From the cell containing the given text, extract its center point as (X, Y) coordinate. 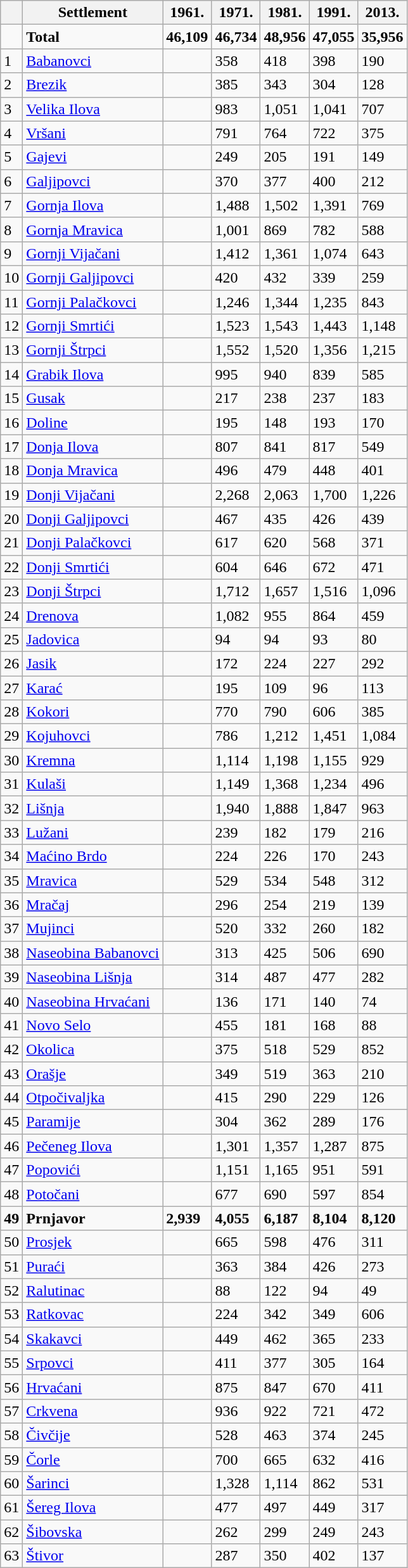
168 (333, 1025)
Donja Mravica (92, 471)
817 (333, 447)
869 (285, 229)
312 (383, 881)
1,148 (383, 326)
1,151 (236, 1170)
3 (11, 109)
Prnjavor (92, 1218)
Šereg Ilova (92, 1508)
471 (383, 567)
37 (11, 929)
646 (285, 567)
Donji Štrpci (92, 591)
1,344 (285, 302)
219 (333, 905)
922 (285, 1411)
217 (236, 398)
339 (333, 277)
374 (333, 1435)
314 (236, 977)
497 (285, 1508)
370 (236, 181)
Ralutinac (92, 1291)
585 (383, 374)
Gornji Smrtići (92, 326)
Gornji Galjipovci (92, 277)
459 (383, 615)
239 (236, 832)
Velika Ilova (92, 109)
1,516 (333, 591)
Donji Palačkovci (92, 543)
782 (333, 229)
1,287 (333, 1146)
416 (383, 1459)
8,104 (333, 1218)
995 (236, 374)
58 (11, 1435)
176 (383, 1122)
400 (333, 181)
620 (285, 543)
721 (333, 1411)
455 (236, 1025)
Donji Galjipovci (92, 519)
Ratkovac (92, 1315)
358 (236, 61)
317 (383, 1508)
843 (383, 302)
61 (11, 1508)
401 (383, 471)
44 (11, 1098)
299 (285, 1532)
643 (383, 253)
531 (383, 1484)
22 (11, 567)
Popovići (92, 1170)
48,956 (285, 37)
47 (11, 1170)
19 (11, 495)
476 (333, 1242)
332 (285, 929)
32 (11, 808)
282 (383, 977)
260 (333, 929)
179 (333, 832)
Srpovci (92, 1363)
1,847 (333, 808)
46 (11, 1146)
467 (236, 519)
5 (11, 157)
588 (383, 229)
415 (236, 1098)
262 (236, 1532)
35,956 (383, 37)
591 (383, 1170)
Mravica (92, 881)
1,543 (285, 326)
548 (333, 881)
432 (285, 277)
46,109 (188, 37)
Puraći (92, 1266)
136 (236, 1001)
289 (333, 1122)
Naseobina Babanovci (92, 953)
384 (285, 1266)
Jadovica (92, 639)
109 (285, 687)
254 (285, 905)
Gajevi (92, 157)
34 (11, 857)
15 (11, 398)
53 (11, 1315)
791 (236, 133)
597 (333, 1194)
1,215 (383, 350)
24 (11, 615)
2 (11, 85)
936 (236, 1411)
14 (11, 374)
Kremna (92, 760)
1,488 (236, 205)
549 (383, 447)
273 (383, 1266)
1,198 (285, 760)
Donja Ilova (92, 447)
1,412 (236, 253)
Kulaši (92, 784)
74 (383, 1001)
420 (236, 277)
Doline (92, 423)
520 (236, 929)
7 (11, 205)
1,328 (236, 1484)
287 (236, 1556)
700 (236, 1459)
38 (11, 953)
Kokori (92, 712)
Babanovci (92, 61)
940 (285, 374)
126 (383, 1098)
Gornja Mravica (92, 229)
148 (285, 423)
448 (333, 471)
951 (333, 1170)
Čorle (92, 1459)
632 (333, 1459)
462 (285, 1339)
191 (333, 157)
Kojuhovci (92, 736)
60 (11, 1484)
Donji Smrtići (92, 567)
Maćino Brdo (92, 857)
290 (285, 1098)
1,888 (285, 808)
1,001 (236, 229)
9 (11, 253)
1961. (188, 13)
Paramije (92, 1122)
677 (236, 1194)
Total (92, 37)
52 (11, 1291)
435 (285, 519)
140 (333, 1001)
45 (11, 1122)
171 (285, 1001)
48 (11, 1194)
93 (333, 639)
Orašje (92, 1074)
Hrvaćani (92, 1387)
245 (383, 1435)
1,149 (236, 784)
2,939 (188, 1218)
1,552 (236, 350)
Šibovska (92, 1532)
181 (285, 1025)
237 (333, 398)
568 (333, 543)
63 (11, 1556)
25 (11, 639)
128 (383, 85)
183 (383, 398)
Donji Vijačani (92, 495)
852 (383, 1049)
6 (11, 181)
Naseobina Hrvaćani (92, 1001)
1,368 (285, 784)
Settlement (92, 13)
862 (333, 1484)
2,268 (236, 495)
11 (11, 302)
472 (383, 1411)
Štivor (92, 1556)
929 (383, 760)
1,235 (333, 302)
20 (11, 519)
205 (285, 157)
Prosjek (92, 1242)
233 (383, 1339)
193 (333, 423)
1,940 (236, 808)
Pečeneg Ilova (92, 1146)
36 (11, 905)
672 (333, 567)
13 (11, 350)
59 (11, 1459)
1,082 (236, 615)
770 (236, 712)
Gornji Palačkovci (92, 302)
55 (11, 1363)
1,051 (285, 109)
216 (383, 832)
26 (11, 663)
35 (11, 881)
Skakavci (92, 1339)
40 (11, 1001)
80 (383, 639)
1,074 (333, 253)
Gornji Štrpci (92, 350)
56 (11, 1387)
54 (11, 1339)
764 (285, 133)
343 (285, 85)
854 (383, 1194)
1,096 (383, 591)
51 (11, 1266)
1,084 (383, 736)
139 (383, 905)
8 (11, 229)
Vršani (92, 133)
137 (383, 1556)
Lužani (92, 832)
528 (236, 1435)
42 (11, 1049)
418 (285, 61)
983 (236, 109)
1,657 (285, 591)
311 (383, 1242)
18 (11, 471)
31 (11, 784)
43 (11, 1074)
487 (285, 977)
1,226 (383, 495)
62 (11, 1532)
722 (333, 133)
1,356 (333, 350)
1971. (236, 13)
21 (11, 543)
226 (285, 857)
Gusak (92, 398)
Mujinci (92, 929)
425 (285, 953)
841 (285, 447)
57 (11, 1411)
Mračaj (92, 905)
1,391 (333, 205)
227 (333, 663)
1,301 (236, 1146)
29 (11, 736)
350 (285, 1556)
1,451 (333, 736)
847 (285, 1387)
27 (11, 687)
Gornji Vijačani (92, 253)
149 (383, 157)
1,155 (333, 760)
1,234 (333, 784)
30 (11, 760)
342 (285, 1315)
296 (236, 905)
398 (333, 61)
1,041 (333, 109)
292 (383, 663)
164 (383, 1363)
Novo Selo (92, 1025)
210 (383, 1074)
463 (285, 1435)
41 (11, 1025)
47,055 (333, 37)
786 (236, 736)
50 (11, 1242)
1,361 (285, 253)
Galjipovci (92, 181)
Grabik Ilova (92, 374)
2013. (383, 13)
Šarinci (92, 1484)
1,523 (236, 326)
1,700 (333, 495)
1,502 (285, 205)
Otpočivaljka (92, 1098)
598 (285, 1242)
4 (11, 133)
229 (333, 1098)
707 (383, 109)
439 (383, 519)
Drenova (92, 615)
955 (285, 615)
212 (383, 181)
4,055 (236, 1218)
1991. (333, 13)
Potočani (92, 1194)
Jasik (92, 663)
1,357 (285, 1146)
Gornja Ilova (92, 205)
479 (285, 471)
305 (333, 1363)
617 (236, 543)
313 (236, 953)
Crkvena (92, 1411)
17 (11, 447)
1,165 (285, 1170)
6,187 (285, 1218)
1,212 (285, 736)
Naseobina Lišnja (92, 977)
362 (285, 1122)
371 (383, 543)
10 (11, 277)
604 (236, 567)
172 (236, 663)
963 (383, 808)
259 (383, 277)
23 (11, 591)
1,520 (285, 350)
807 (236, 447)
670 (333, 1387)
839 (333, 374)
190 (383, 61)
518 (285, 1049)
238 (285, 398)
365 (333, 1339)
39 (11, 977)
16 (11, 423)
96 (333, 687)
113 (383, 687)
46,734 (236, 37)
790 (285, 712)
1 (11, 61)
864 (333, 615)
Čivčije (92, 1435)
2,063 (285, 495)
122 (285, 1291)
1,712 (236, 591)
519 (285, 1074)
Brezik (92, 85)
Karać (92, 687)
1,246 (236, 302)
506 (333, 953)
534 (285, 881)
28 (11, 712)
8,120 (383, 1218)
1981. (285, 13)
Okolica (92, 1049)
1,443 (333, 326)
12 (11, 326)
769 (383, 205)
33 (11, 832)
Lišnja (92, 808)
402 (333, 1556)
